Return (X, Y) of the center of cell containing provided text 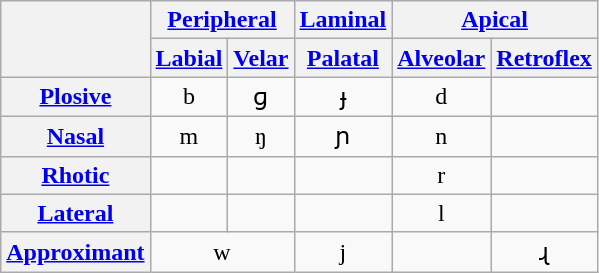
ŋ (261, 136)
ɻ (544, 252)
Laminal (343, 20)
Alveolar (442, 58)
b (189, 97)
w (222, 252)
ɟ (343, 97)
ɲ (343, 136)
Lateral (76, 213)
Apical (495, 20)
l (442, 213)
j (343, 252)
r (442, 175)
Plosive (76, 97)
Palatal (343, 58)
Labial (189, 58)
m (189, 136)
Approximant (76, 252)
n (442, 136)
Rhotic (76, 175)
d (442, 97)
Peripheral (222, 20)
Retroflex (544, 58)
Velar (261, 58)
ɡ (261, 97)
Nasal (76, 136)
